Detect which cell encompasses the target text, then output its [x, y] center coordinate. 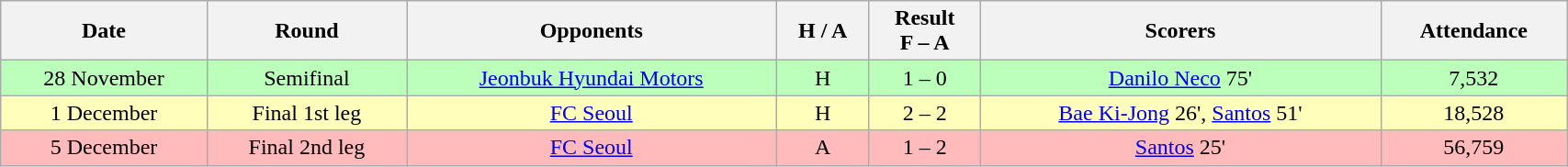
Round [307, 31]
Jeonbuk Hyundai Motors [592, 78]
Semifinal [307, 78]
1 December [105, 113]
Date [105, 31]
Santos 25' [1180, 148]
Opponents [592, 31]
2 – 2 [924, 113]
18,528 [1473, 113]
28 November [105, 78]
A [823, 148]
H / A [823, 31]
Final 1st leg [307, 113]
7,532 [1473, 78]
56,759 [1473, 148]
ResultF – A [924, 31]
1 – 0 [924, 78]
5 December [105, 148]
Danilo Neco 75' [1180, 78]
Scorers [1180, 31]
Final 2nd leg [307, 148]
Bae Ki-Jong 26', Santos 51' [1180, 113]
Attendance [1473, 31]
1 – 2 [924, 148]
